For the text-containing cell, return its midpoint in [x, y] coordinate format. 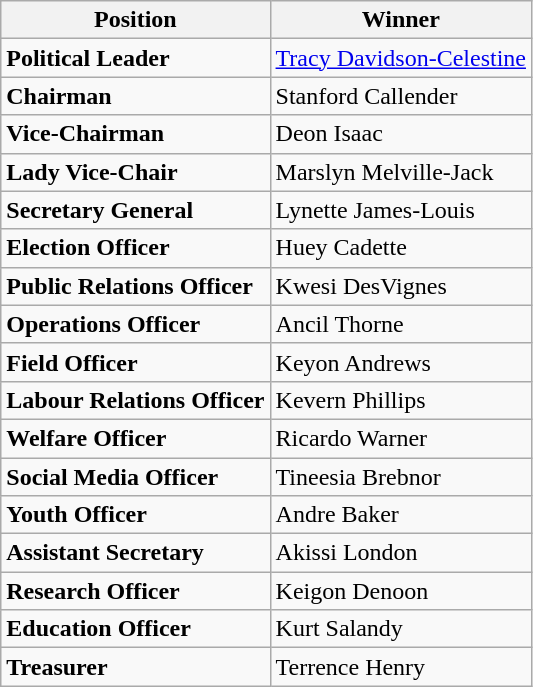
Marslyn Melville-Jack [400, 172]
Vice-Chairman [136, 134]
Kurt Salandy [400, 629]
Deon Isaac [400, 134]
Labour Relations Officer [136, 400]
Akissi London [400, 553]
Secretary General [136, 210]
Stanford Callender [400, 96]
Youth Officer [136, 515]
Lady Vice-Chair [136, 172]
Social Media Officer [136, 477]
Lynette James-Louis [400, 210]
Welfare Officer [136, 438]
Kevern Phillips [400, 400]
Operations Officer [136, 324]
Tracy Davidson-Celestine [400, 58]
Treasurer [136, 667]
Election Officer [136, 248]
Political Leader [136, 58]
Research Officer [136, 591]
Andre Baker [400, 515]
Education Officer [136, 629]
Chairman [136, 96]
Public Relations Officer [136, 286]
Ricardo Warner [400, 438]
Tineesia Brebnor [400, 477]
Huey Cadette [400, 248]
Ancil Thorne [400, 324]
Winner [400, 20]
Terrence Henry [400, 667]
Position [136, 20]
Keyon Andrews [400, 362]
Kwesi DesVignes [400, 286]
Field Officer [136, 362]
Keigon Denoon [400, 591]
Assistant Secretary [136, 553]
